Pinpoint the cell where the given text exists, returning its (X, Y) midpoint coordinate. 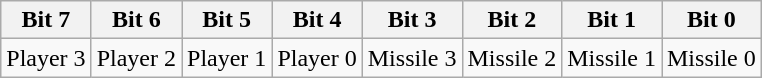
Missile 0 (712, 58)
Bit 4 (317, 20)
Missile 1 (612, 58)
Player 2 (136, 58)
Bit 1 (612, 20)
Bit 2 (512, 20)
Bit 0 (712, 20)
Bit 6 (136, 20)
Missile 3 (412, 58)
Player 1 (227, 58)
Bit 7 (46, 20)
Player 3 (46, 58)
Missile 2 (512, 58)
Player 0 (317, 58)
Bit 3 (412, 20)
Bit 5 (227, 20)
